Scan for the cell matching the given text and deliver its [X, Y] coordinate at center. 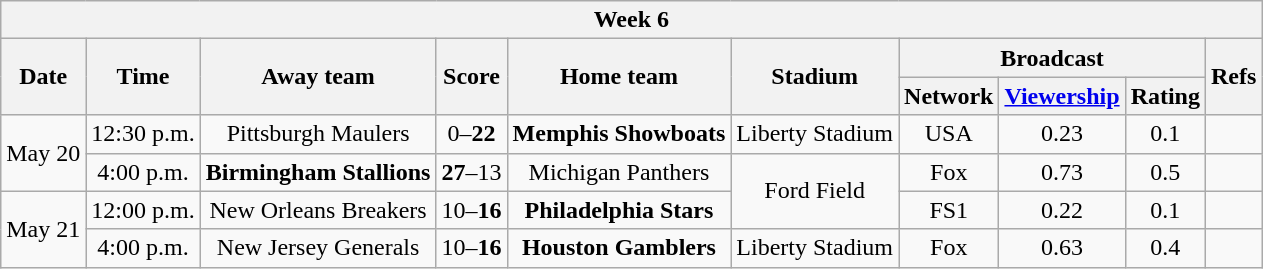
0.63 [1062, 248]
Away team [318, 77]
Memphis Showboats [619, 134]
0.73 [1062, 172]
Refs [1234, 77]
Home team [619, 77]
Ford Field [815, 191]
0.5 [1165, 172]
USA [949, 134]
Broadcast [1052, 58]
May 21 [44, 229]
Network [949, 96]
Michigan Panthers [619, 172]
Rating [1165, 96]
Philadelphia Stars [619, 210]
0.4 [1165, 248]
0.22 [1062, 210]
Time [143, 77]
12:30 p.m. [143, 134]
May 20 [44, 153]
New Jersey Generals [318, 248]
Date [44, 77]
0.23 [1062, 134]
Viewership [1062, 96]
FS1 [949, 210]
0–22 [472, 134]
Houston Gamblers [619, 248]
Pittsburgh Maulers [318, 134]
Score [472, 77]
New Orleans Breakers [318, 210]
12:00 p.m. [143, 210]
Birmingham Stallions [318, 172]
27–13 [472, 172]
Week 6 [632, 20]
Stadium [815, 77]
